From the cell containing the given text, extract its center point as [x, y] coordinate. 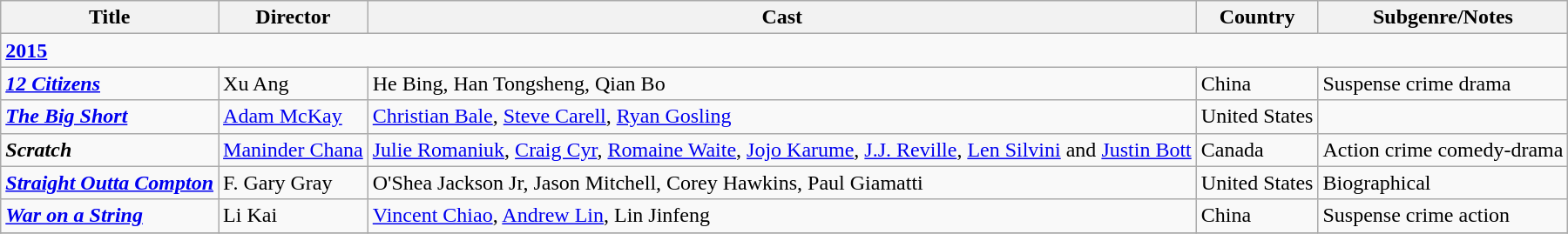
Xu Ang [294, 84]
Li Kai [294, 216]
Julie Romaniuk, Craig Cyr, Romaine Waite, Jojo Karume, J.J. Reville, Len Silvini and Justin Bott [782, 150]
Action crime comedy-drama [1443, 150]
F. Gary Gray [294, 183]
Cast [782, 17]
O'Shea Jackson Jr, Jason Mitchell, Corey Hawkins, Paul Giamatti [782, 183]
Vincent Chiao, Andrew Lin, Lin Jinfeng [782, 216]
2015 [784, 50]
Canada [1257, 150]
The Big Short [110, 117]
Adam McKay [294, 117]
Suspense crime action [1443, 216]
Maninder Chana [294, 150]
He Bing, Han Tongsheng, Qian Bo [782, 84]
War on a String [110, 216]
12 Citizens [110, 84]
Director [294, 17]
Suspense crime drama [1443, 84]
Scratch [110, 150]
Christian Bale, Steve Carell, Ryan Gosling [782, 117]
Title [110, 17]
Biographical [1443, 183]
Straight Outta Compton [110, 183]
Country [1257, 17]
Subgenre/Notes [1443, 17]
